Capture the cell that displays the provided text and extract its [X, Y] central coordinate. 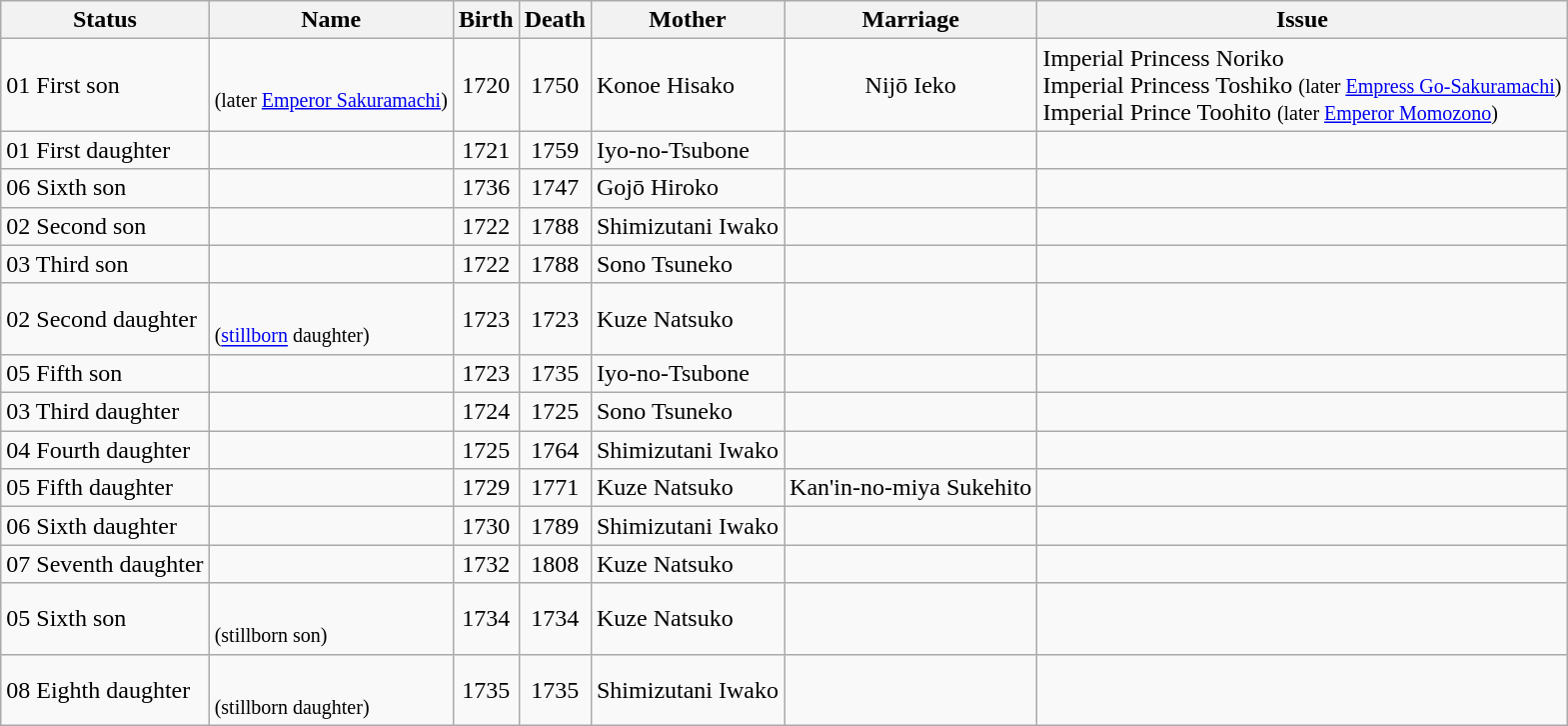
Nijō Ieko [911, 85]
05 Fifth son [105, 373]
Name [331, 20]
Konoe Hisako [688, 85]
1750 [555, 85]
02 Second daughter [105, 318]
1732 [486, 564]
1736 [486, 188]
Mother [688, 20]
1771 [555, 488]
1729 [486, 488]
08 Eighth daughter [105, 690]
1721 [486, 150]
1720 [486, 85]
01 First son [105, 85]
Marriage [911, 20]
04 Fourth daughter [105, 450]
01 First daughter [105, 150]
05 Sixth son [105, 618]
Imperial Princess NorikoImperial Princess Toshiko (later Empress Go-Sakuramachi)Imperial Prince Toohito (later Emperor Momozono) [1302, 85]
Status [105, 20]
Gojō Hiroko [688, 188]
06 Sixth daughter [105, 526]
(later Emperor Sakuramachi) [331, 85]
Issue [1302, 20]
03 Third daughter [105, 412]
1808 [555, 564]
07 Seventh daughter [105, 564]
03 Third son [105, 264]
1747 [555, 188]
Death [555, 20]
Birth [486, 20]
06 Sixth son [105, 188]
1759 [555, 150]
1724 [486, 412]
02 Second son [105, 226]
(stillborn son) [331, 618]
Kan'in-no-miya Sukehito [911, 488]
05 Fifth daughter [105, 488]
1789 [555, 526]
1730 [486, 526]
1764 [555, 450]
